Search for the cell housing the specified text and yield its (x, y) center coordinate. 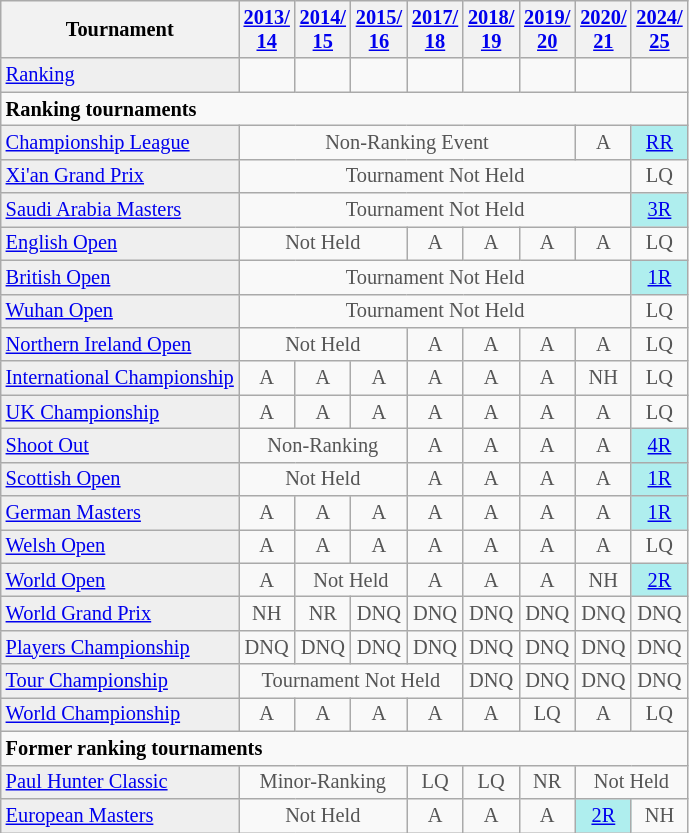
UK Championship (120, 412)
World Open (120, 580)
Championship League (120, 142)
2019/20 (547, 29)
British Open (120, 277)
2020/21 (603, 29)
2018/19 (491, 29)
Players Championship (120, 647)
Xi'an Grand Prix (120, 176)
Minor-Ranking (323, 782)
2015/16 (379, 29)
Ranking (120, 75)
Northern Ireland Open (120, 344)
Tour Championship (120, 681)
Tournament (120, 29)
2014/15 (323, 29)
World Championship (120, 714)
3R (659, 210)
Former ranking tournaments (344, 748)
Non-Ranking (323, 445)
Ranking tournaments (344, 109)
Shoot Out (120, 445)
Welsh Open (120, 546)
Scottish Open (120, 479)
2013/14 (267, 29)
German Masters (120, 513)
Wuhan Open (120, 311)
Non-Ranking Event (408, 142)
International Championship (120, 378)
World Grand Prix (120, 613)
Saudi Arabia Masters (120, 210)
English Open (120, 243)
2017/18 (435, 29)
European Masters (120, 815)
2024/25 (659, 29)
Paul Hunter Classic (120, 782)
4R (659, 445)
RR (659, 142)
